Search for the cell housing the specified text and yield its [X, Y] center coordinate. 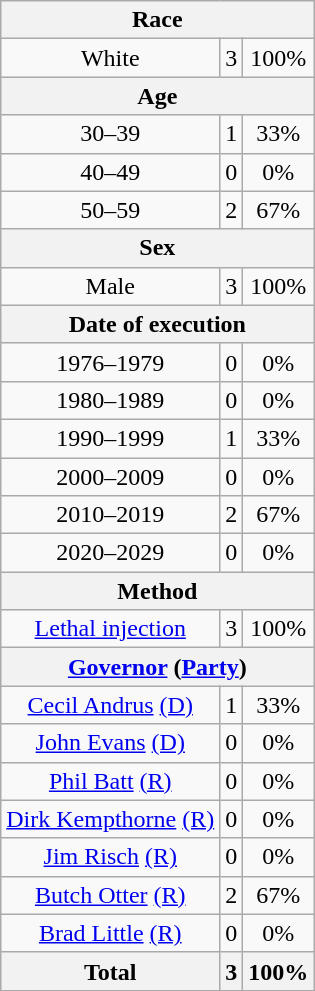
30–39 [110, 134]
40–49 [110, 172]
Male [110, 286]
2020–2029 [110, 553]
1990–1999 [110, 438]
Race [158, 20]
1976–1979 [110, 362]
Cecil Andrus (D) [110, 705]
Total [110, 971]
50–59 [110, 210]
White [110, 58]
Butch Otter (R) [110, 895]
Sex [158, 248]
Phil Batt (R) [110, 781]
Method [158, 591]
Jim Risch (R) [110, 857]
Dirk Kempthorne (R) [110, 819]
Governor (Party) [158, 667]
2010–2019 [110, 515]
Brad Little (R) [110, 933]
Date of execution [158, 324]
Lethal injection [110, 629]
John Evans (D) [110, 743]
2000–2009 [110, 477]
1980–1989 [110, 400]
Age [158, 96]
